Determine the [x, y] coordinate at the center of the cell enclosing the given text.  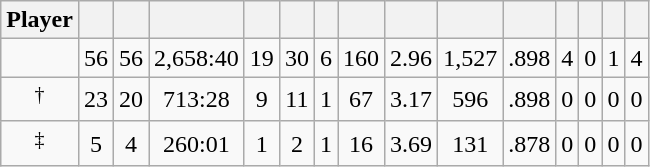
1,527 [470, 58]
‡ [40, 144]
19 [262, 58]
9 [262, 100]
20 [132, 100]
16 [362, 144]
67 [362, 100]
23 [96, 100]
2 [296, 144]
5 [96, 144]
160 [362, 58]
2.96 [412, 58]
6 [326, 58]
260:01 [197, 144]
Player [40, 20]
131 [470, 144]
713:28 [197, 100]
3.17 [412, 100]
11 [296, 100]
596 [470, 100]
2,658:40 [197, 58]
3.69 [412, 144]
† [40, 100]
30 [296, 58]
.878 [530, 144]
